Provide the (X, Y) coordinate of the cell's center where the given text is located.  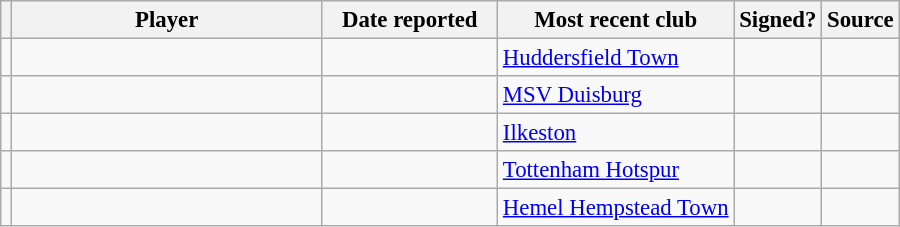
Player (166, 20)
Tottenham Hotspur (616, 170)
Source (860, 20)
Most recent club (616, 20)
Hemel Hempstead Town (616, 208)
Huddersfield Town (616, 58)
Signed? (778, 20)
Date reported (410, 20)
Ilkeston (616, 133)
MSV Duisburg (616, 95)
